Provide the [X, Y] coordinate of the cell's center where the given text is located.  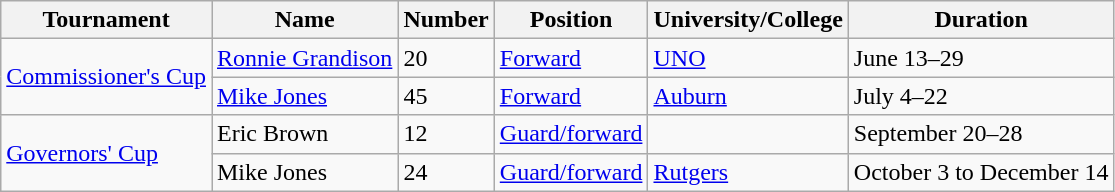
July 4–22 [981, 96]
Eric Brown [305, 134]
Commissioner's Cup [106, 77]
Governors' Cup [106, 153]
Rutgers [748, 172]
Number [446, 20]
September 20–28 [981, 134]
Auburn [748, 96]
UNO [748, 58]
20 [446, 58]
Name [305, 20]
12 [446, 134]
June 13–29 [981, 58]
Duration [981, 20]
Position [571, 20]
October 3 to December 14 [981, 172]
24 [446, 172]
Tournament [106, 20]
Ronnie Grandison [305, 58]
45 [446, 96]
University/College [748, 20]
